Capture the cell that displays the provided text and extract its [X, Y] central coordinate. 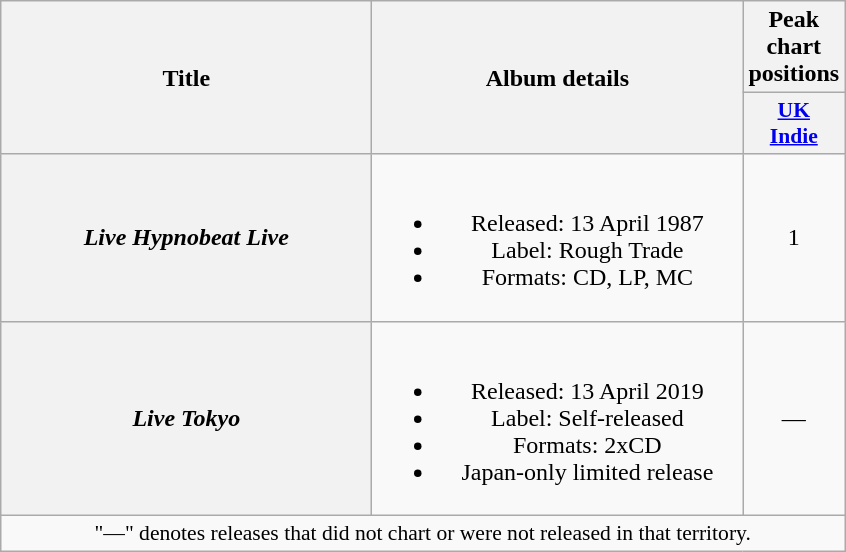
"—" denotes releases that did not chart or were not released in that territory. [423, 533]
Live Hypnobeat Live [186, 238]
Live Tokyo [186, 418]
Peak chartpositions [794, 47]
Released: 13 April 2019Label: Self-releasedFormats: 2xCDJapan-only limited release [558, 418]
UKIndie [794, 124]
Album details [558, 78]
Title [186, 78]
1 [794, 238]
— [794, 418]
Released: 13 April 1987Label: Rough TradeFormats: CD, LP, MC [558, 238]
